From the cell containing the given text, extract its center point as [x, y] coordinate. 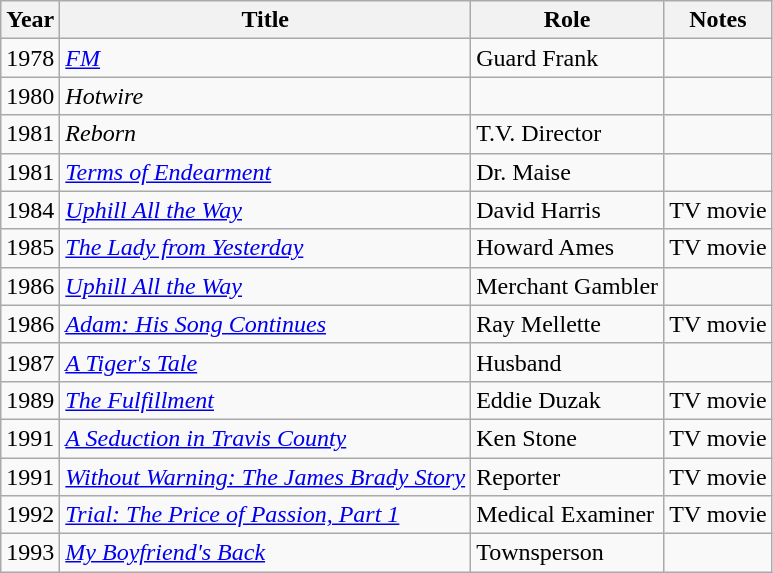
1989 [30, 400]
Guard Frank [568, 58]
Title [266, 20]
Husband [568, 362]
1992 [30, 515]
T.V. Director [568, 134]
Without Warning: The James Brady Story [266, 477]
Notes [718, 20]
1980 [30, 96]
The Lady from Yesterday [266, 248]
Eddie Duzak [568, 400]
Ken Stone [568, 438]
David Harris [568, 210]
1987 [30, 362]
Ray Mellette [568, 324]
Hotwire [266, 96]
Trial: The Price of Passion, Part 1 [266, 515]
Merchant Gambler [568, 286]
1978 [30, 58]
A Tiger's Tale [266, 362]
Role [568, 20]
Townsperson [568, 553]
Medical Examiner [568, 515]
Dr. Maise [568, 172]
1993 [30, 553]
Howard Ames [568, 248]
Reporter [568, 477]
Adam: His Song Continues [266, 324]
1985 [30, 248]
1984 [30, 210]
Year [30, 20]
Reborn [266, 134]
Terms of Endearment [266, 172]
My Boyfriend's Back [266, 553]
FM [266, 58]
A Seduction in Travis County [266, 438]
The Fulfillment [266, 400]
